Find where the given text appears and provide that cell's center as (X, Y) coordinate. 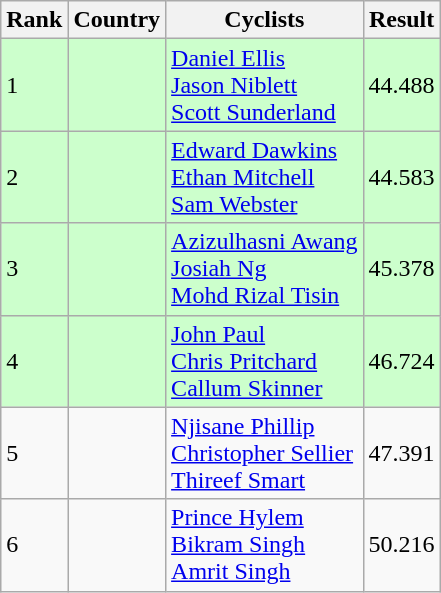
Daniel EllisJason NiblettScott Sunderland (264, 85)
50.216 (402, 545)
4 (34, 361)
1 (34, 85)
47.391 (402, 453)
Cyclists (264, 20)
Country (117, 20)
46.724 (402, 361)
45.378 (402, 269)
6 (34, 545)
2 (34, 177)
Njisane PhillipChristopher SellierThireef Smart (264, 453)
3 (34, 269)
44.583 (402, 177)
Edward DawkinsEthan MitchellSam Webster (264, 177)
44.488 (402, 85)
Prince HylemBikram SinghAmrit Singh (264, 545)
Result (402, 20)
John PaulChris PritchardCallum Skinner (264, 361)
Rank (34, 20)
5 (34, 453)
Azizulhasni AwangJosiah NgMohd Rizal Tisin (264, 269)
